Detect which cell encompasses the target text, then output its (x, y) center coordinate. 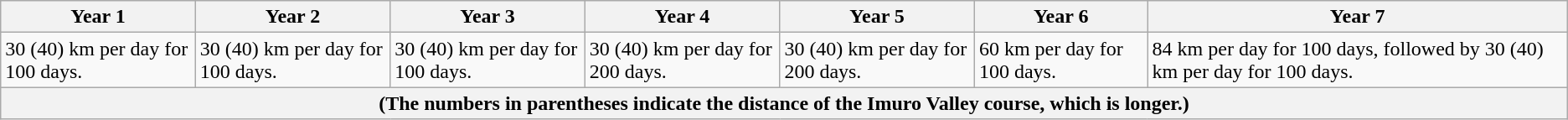
Year 6 (1060, 17)
Year 4 (682, 17)
60 km per day for 100 days. (1060, 60)
Year 5 (878, 17)
Year 3 (487, 17)
84 km per day for 100 days, followed by 30 (40) km per day for 100 days. (1357, 60)
Year 2 (293, 17)
Year 1 (99, 17)
Year 7 (1357, 17)
(The numbers in parentheses indicate the distance of the Imuro Valley course, which is longer.) (784, 103)
